Provide the [X, Y] coordinate of the cell's center where the given text is located.  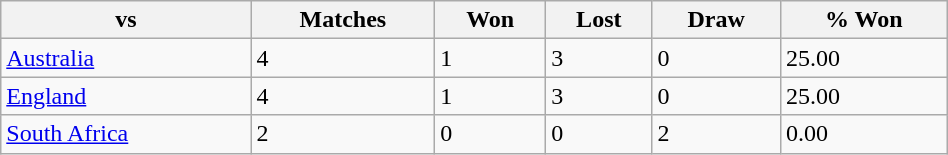
Matches [343, 20]
Won [490, 20]
Draw [716, 20]
% Won [864, 20]
England [126, 96]
Australia [126, 58]
South Africa [126, 134]
0.00 [864, 134]
vs [126, 20]
Lost [599, 20]
